Provide the (X, Y) coordinate of the cell's center where the given text is located.  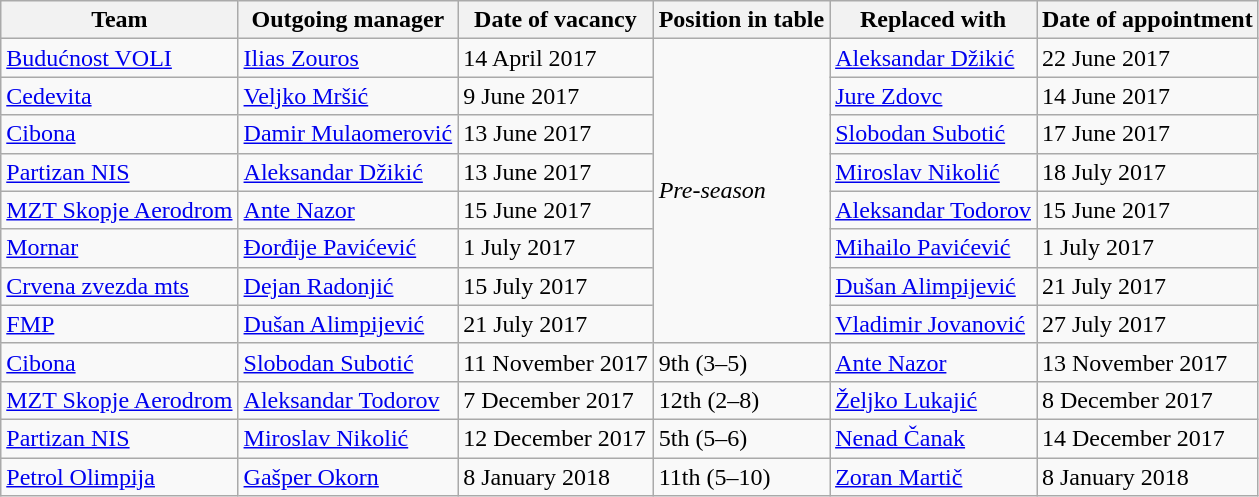
Budućnost VOLI (120, 58)
14 April 2017 (556, 58)
12th (2–8) (741, 400)
Position in table (741, 20)
Zoran Martič (934, 477)
Vladimir Jovanović (934, 324)
Đorđije Pavićević (348, 248)
Date of vacancy (556, 20)
11 November 2017 (556, 362)
14 December 2017 (1147, 438)
11th (5–10) (741, 477)
9 June 2017 (556, 96)
Pre-season (741, 191)
FMP (120, 324)
14 June 2017 (1147, 96)
Outgoing manager (348, 20)
22 June 2017 (1147, 58)
12 December 2017 (556, 438)
Željko Lukajić (934, 400)
Jure Zdovc (934, 96)
Nenad Čanak (934, 438)
Veljko Mršić (348, 96)
Dejan Radonjić (348, 286)
5th (5–6) (741, 438)
Date of appointment (1147, 20)
27 July 2017 (1147, 324)
13 November 2017 (1147, 362)
Ilias Zouros (348, 58)
18 July 2017 (1147, 172)
Petrol Olimpija (120, 477)
Cedevita (120, 96)
8 December 2017 (1147, 400)
Team (120, 20)
17 June 2017 (1147, 134)
7 December 2017 (556, 400)
9th (3–5) (741, 362)
Mihailo Pavićević (934, 248)
Crvena zvezda mts (120, 286)
Damir Mulaomerović (348, 134)
Gašper Okorn (348, 477)
Mornar (120, 248)
15 July 2017 (556, 286)
Replaced with (934, 20)
